Scan for the cell matching the given text and deliver its [X, Y] coordinate at center. 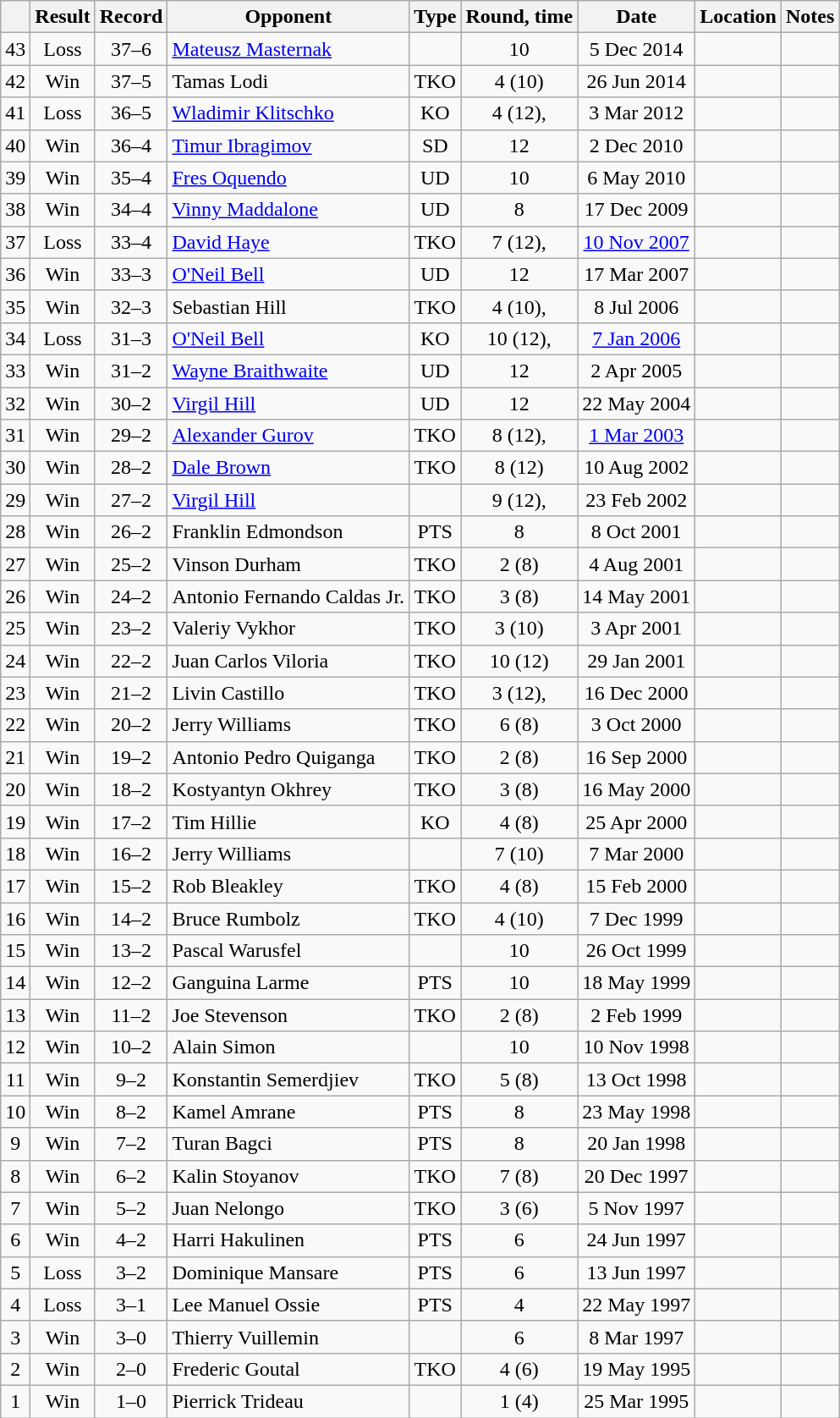
4 (10), [519, 306]
18–2 [131, 789]
23 Feb 2002 [636, 500]
21–2 [131, 693]
23 [15, 693]
5–2 [131, 1208]
15–2 [131, 886]
11–2 [131, 1015]
2 Apr 2005 [636, 371]
6–2 [131, 1176]
29 [15, 500]
32 [15, 404]
4–2 [131, 1240]
3–0 [131, 1337]
23 May 1998 [636, 1112]
6 (8) [519, 725]
7 Mar 2000 [636, 854]
1–0 [131, 1401]
20 [15, 789]
2 Dec 2010 [636, 146]
23–2 [131, 629]
20 Jan 1998 [636, 1144]
3 Mar 2012 [636, 113]
13 Jun 1997 [636, 1272]
10 Nov 1998 [636, 1047]
25 Apr 2000 [636, 822]
3 Oct 2000 [636, 725]
Vinny Maddalone [288, 210]
Joe Stevenson [288, 1015]
1 Mar 2003 [636, 436]
Lee Manuel Ossie [288, 1305]
3 (6) [519, 1208]
3 [15, 1337]
40 [15, 146]
39 [15, 178]
Kostyantyn Okhrey [288, 789]
37–6 [131, 49]
14–2 [131, 918]
Alain Simon [288, 1047]
3 (12), [519, 693]
12–2 [131, 983]
Pascal Warusfel [288, 951]
26 Oct 1999 [636, 951]
31 [15, 436]
8 (12) [519, 468]
19–2 [131, 757]
36–4 [131, 146]
9 (12), [519, 500]
28 [15, 532]
2 Feb 1999 [636, 1015]
Mateusz Masternak [288, 49]
4 (6) [519, 1369]
6 May 2010 [636, 178]
Record [131, 17]
3–1 [131, 1305]
14 [15, 983]
26 [15, 596]
8 (12), [519, 436]
Dale Brown [288, 468]
29 Jan 2001 [636, 661]
42 [15, 81]
Alexander Gurov [288, 436]
27–2 [131, 500]
Tim Hillie [288, 822]
5 Nov 1997 [636, 1208]
Juan Nelongo [288, 1208]
25–2 [131, 564]
38 [15, 210]
Valeriy Vykhor [288, 629]
15 Feb 2000 [636, 886]
17 Dec 2009 [636, 210]
20 Dec 1997 [636, 1176]
36 [15, 274]
8 Jul 2006 [636, 306]
34–4 [131, 210]
20–2 [131, 725]
17 Mar 2007 [636, 274]
30 [15, 468]
7 Jan 2006 [636, 338]
2–0 [131, 1369]
26–2 [131, 532]
Rob Bleakley [288, 886]
3 (10) [519, 629]
1 (4) [519, 1401]
22 May 1997 [636, 1305]
32–3 [131, 306]
33–3 [131, 274]
30–2 [131, 404]
10–2 [131, 1047]
Frederic Goutal [288, 1369]
29–2 [131, 436]
5 (8) [519, 1080]
Vinson Durham [288, 564]
41 [15, 113]
Sebastian Hill [288, 306]
Type [435, 17]
16 May 2000 [636, 789]
14 May 2001 [636, 596]
Notes [810, 17]
8 Mar 1997 [636, 1337]
17 [15, 886]
1 [15, 1401]
9 [15, 1144]
35–4 [131, 178]
5 [15, 1272]
33–4 [131, 242]
22 May 2004 [636, 404]
33 [15, 371]
18 [15, 854]
Timur Ibragimov [288, 146]
3–2 [131, 1272]
Thierry Vuillemin [288, 1337]
37 [15, 242]
16–2 [131, 854]
Fres Oquendo [288, 178]
Konstantin Semerdjiev [288, 1080]
22 [15, 725]
34 [15, 338]
13 Oct 1998 [636, 1080]
10 Nov 2007 [636, 242]
19 May 1995 [636, 1369]
43 [15, 49]
17–2 [131, 822]
10 (12), [519, 338]
4 (12), [519, 113]
David Haye [288, 242]
35 [15, 306]
16 Sep 2000 [636, 757]
Antonio Fernando Caldas Jr. [288, 596]
25 [15, 629]
Bruce Rumbolz [288, 918]
Livin Castillo [288, 693]
Turan Bagci [288, 1144]
Pierrick Trideau [288, 1401]
7 [15, 1208]
3 Apr 2001 [636, 629]
Wladimir Klitschko [288, 113]
Opponent [288, 17]
Round, time [519, 17]
31–3 [131, 338]
37–5 [131, 81]
22–2 [131, 661]
Kamel Amrane [288, 1112]
9–2 [131, 1080]
8 Oct 2001 [636, 532]
25 Mar 1995 [636, 1401]
Result [63, 17]
SD [435, 146]
16 Dec 2000 [636, 693]
15 [15, 951]
36–5 [131, 113]
Antonio Pedro Quiganga [288, 757]
Franklin Edmondson [288, 532]
13–2 [131, 951]
Juan Carlos Viloria [288, 661]
7 (10) [519, 854]
13 [15, 1015]
7 (8) [519, 1176]
27 [15, 564]
10 Aug 2002 [636, 468]
Ganguina Larme [288, 983]
Location [738, 17]
18 May 1999 [636, 983]
Wayne Braithwaite [288, 371]
Dominique Mansare [288, 1272]
31–2 [131, 371]
Date [636, 17]
7 Dec 1999 [636, 918]
19 [15, 822]
5 Dec 2014 [636, 49]
16 [15, 918]
Kalin Stoyanov [288, 1176]
28–2 [131, 468]
7 (12), [519, 242]
2 [15, 1369]
7–2 [131, 1144]
24 Jun 1997 [636, 1240]
21 [15, 757]
8–2 [131, 1112]
Tamas Lodi [288, 81]
Harri Hakulinen [288, 1240]
11 [15, 1080]
10 (12) [519, 661]
4 Aug 2001 [636, 564]
24 [15, 661]
26 Jun 2014 [636, 81]
24–2 [131, 596]
